Locate the cell with the specified text and output its (x, y) center coordinate. 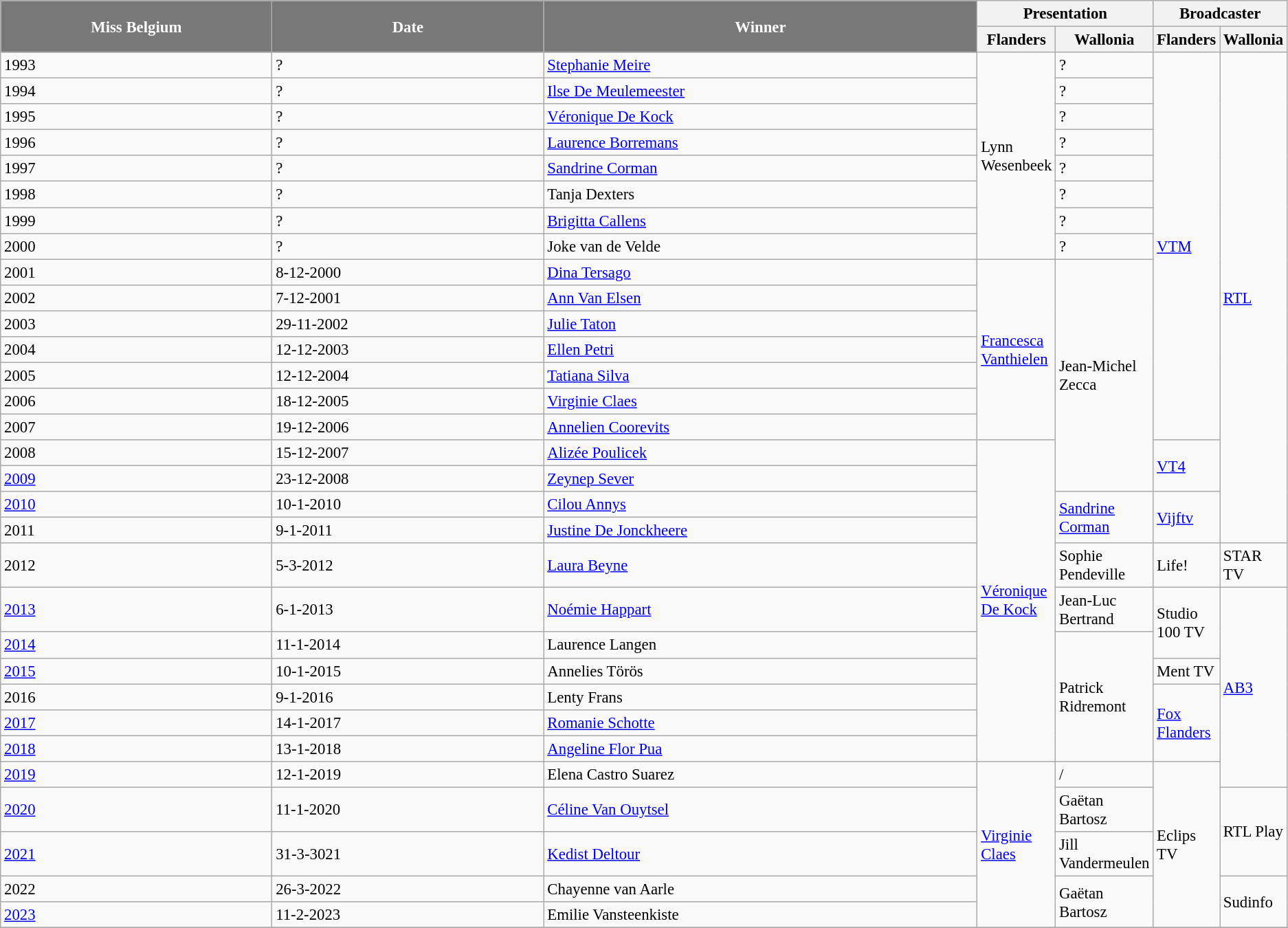
Eclips TV (1186, 845)
23-12-2008 (408, 479)
Jean-Luc Bertrand (1104, 610)
Ment TV (1186, 671)
12-12-2004 (408, 375)
10-1-2015 (408, 671)
2016 (136, 697)
RTL Play (1253, 832)
12-1-2019 (408, 775)
2003 (136, 324)
1993 (136, 65)
2013 (136, 610)
2015 (136, 671)
31-3-3021 (408, 854)
2017 (136, 722)
2007 (136, 427)
Broadcaster (1221, 14)
Jean-Michel Zecca (1104, 375)
Céline Van Ouytsel (760, 810)
1999 (136, 221)
Julie Taton (760, 324)
11-2-2023 (408, 915)
2001 (136, 272)
VTM (1186, 246)
Zeynep Sever (760, 479)
29-11-2002 (408, 324)
2014 (136, 645)
2000 (136, 246)
Fox Flanders (1186, 723)
2006 (136, 401)
15-12-2007 (408, 453)
Stephanie Meire (760, 65)
Chayenne van Aarle (760, 889)
Winner (760, 26)
1997 (136, 168)
6-1-2013 (408, 610)
2018 (136, 749)
Tatiana Silva (760, 375)
18-12-2005 (408, 401)
Angeline Flor Pua (760, 749)
2021 (136, 854)
Presentation (1065, 14)
Francesca Vanthielen (1017, 349)
2009 (136, 479)
Sudinfo (1253, 902)
Tanja Dexters (760, 195)
2005 (136, 375)
8-12-2000 (408, 272)
2004 (136, 350)
Miss Belgium (136, 26)
Life! (1186, 565)
STAR TV (1253, 565)
26-3-2022 (408, 889)
Ilse De Meulemeester (760, 91)
Alizée Poulicek (760, 453)
7-12-2001 (408, 298)
14-1-2017 (408, 722)
1996 (136, 143)
Vijftv (1186, 517)
Noémie Happart (760, 610)
Laura Beyne (760, 565)
2008 (136, 453)
11-1-2014 (408, 645)
1998 (136, 195)
1994 (136, 91)
Brigitta Callens (760, 221)
Cilou Annys (760, 505)
Joke van de Velde (760, 246)
Ann Van Elsen (760, 298)
Laurence Borremans (760, 143)
9-1-2011 (408, 531)
AB3 (1253, 687)
13-1-2018 (408, 749)
2020 (136, 810)
2010 (136, 505)
Studio 100 TV (1186, 623)
Kedist Deltour (760, 854)
RTL (1253, 298)
10-1-2010 (408, 505)
Sophie Pendeville (1104, 565)
Annelien Coorevits (760, 427)
12-12-2003 (408, 350)
9-1-2016 (408, 697)
Lenty Frans (760, 697)
/ (1104, 775)
VT4 (1186, 466)
Laurence Langen (760, 645)
5-3-2012 (408, 565)
Emilie Vansteenkiste (760, 915)
2023 (136, 915)
Lynn Wesenbeek (1017, 155)
2022 (136, 889)
Annelies Törös (760, 671)
2011 (136, 531)
1995 (136, 117)
Jill Vandermeulen (1104, 854)
Justine De Jonckheere (760, 531)
2012 (136, 565)
Date (408, 26)
2002 (136, 298)
Elena Castro Suarez (760, 775)
Dina Tersago (760, 272)
Ellen Petri (760, 350)
Romanie Schotte (760, 722)
2019 (136, 775)
11-1-2020 (408, 810)
Patrick Ridremont (1104, 697)
19-12-2006 (408, 427)
